Search for the cell housing the specified text and yield its (x, y) center coordinate. 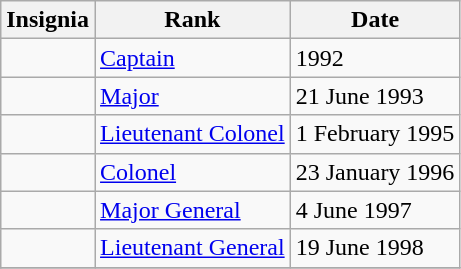
Rank (193, 20)
Colonel (193, 172)
4 June 1997 (375, 210)
Lieutenant Colonel (193, 134)
Lieutenant General (193, 248)
Date (375, 20)
19 June 1998 (375, 248)
Insignia (48, 20)
Major (193, 96)
Major General (193, 210)
1 February 1995 (375, 134)
Captain (193, 58)
1992 (375, 58)
23 January 1996 (375, 172)
21 June 1993 (375, 96)
